Scan for the cell matching the given text and deliver its (x, y) coordinate at center. 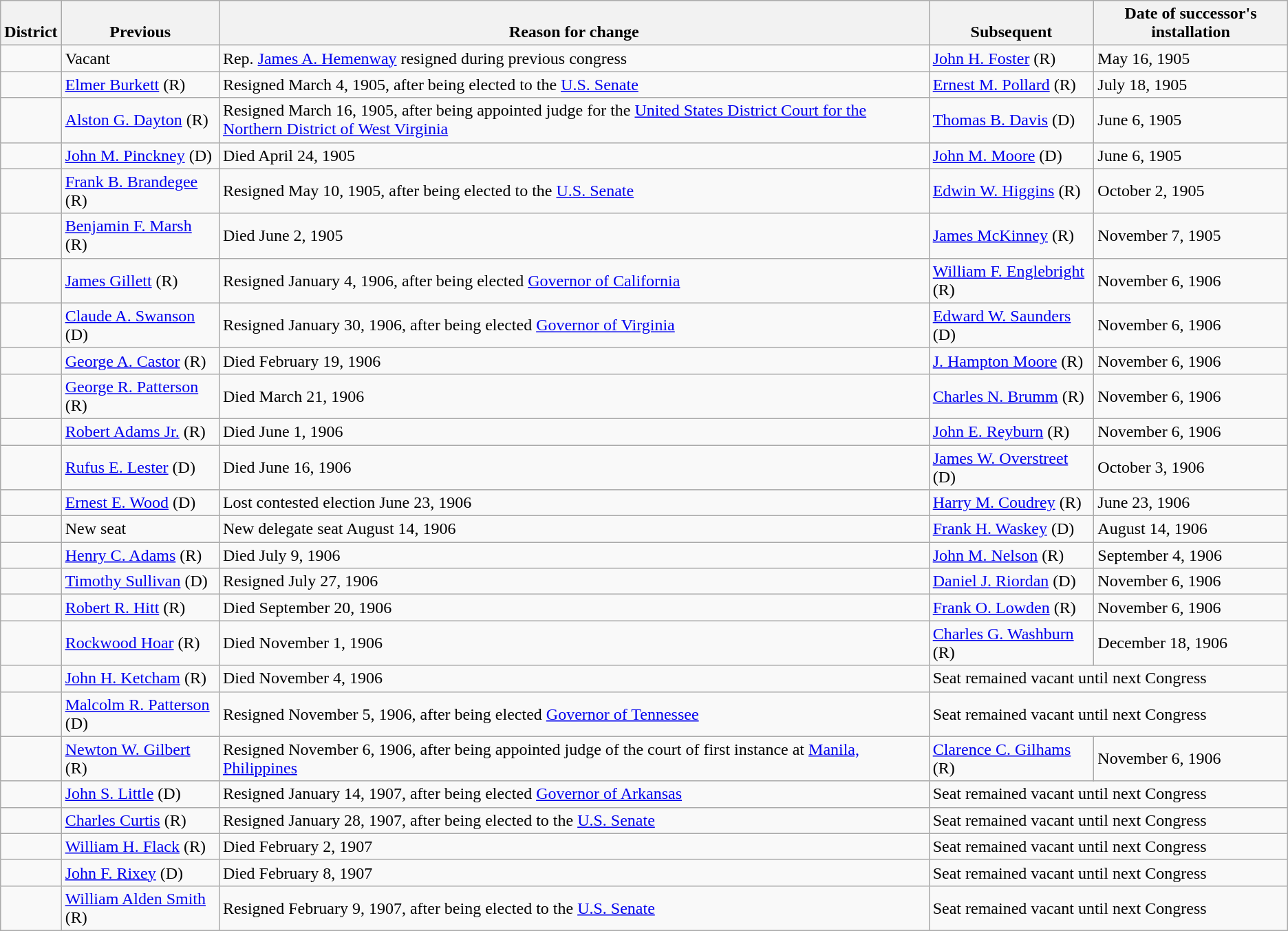
Resigned January 14, 1907, after being elected Governor of Arkansas (574, 794)
James McKinney (R) (1011, 235)
November 7, 1905 (1190, 235)
Rufus E. Lester (D) (140, 467)
October 2, 1905 (1190, 191)
J. Hampton Moore (R) (1011, 361)
James W. Overstreet (D) (1011, 467)
Edwin W. Higgins (R) (1011, 191)
October 3, 1906 (1190, 467)
John M. Moore (D) (1011, 156)
June 23, 1906 (1190, 503)
James Gillett (R) (140, 281)
Claude A. Swanson (D) (140, 325)
Timothy Sullivan (D) (140, 581)
Died June 1, 1906 (574, 431)
Resigned January 4, 1906, after being elected Governor of California (574, 281)
Alston G. Dayton (R) (140, 120)
George A. Castor (R) (140, 361)
Malcolm R. Patterson (D) (140, 714)
Frank B. Brandegee (R) (140, 191)
Resigned May 10, 1905, after being elected to the U.S. Senate (574, 191)
Newton W. Gilbert (R) (140, 758)
Lost contested election June 23, 1906 (574, 503)
Died February 8, 1907 (574, 873)
Robert R. Hitt (R) (140, 608)
Henry C. Adams (R) (140, 555)
Frank O. Lowden (R) (1011, 608)
Resigned January 28, 1907, after being elected to the U.S. Senate (574, 820)
Benjamin F. Marsh (R) (140, 235)
Resigned July 27, 1906 (574, 581)
Resigned November 6, 1906, after being appointed judge of the court of first instance at Manila, Philippines (574, 758)
Ernest M. Pollard (R) (1011, 85)
John E. Reyburn (R) (1011, 431)
Harry M. Coudrey (R) (1011, 503)
Resigned January 30, 1906, after being elected Governor of Virginia (574, 325)
New seat (140, 529)
Date of successor's installation (1190, 23)
Charles G. Washburn (R) (1011, 643)
Thomas B. Davis (D) (1011, 120)
Died June 2, 1905 (574, 235)
August 14, 1906 (1190, 529)
John S. Little (D) (140, 794)
Frank H. Waskey (D) (1011, 529)
Daniel J. Riordan (D) (1011, 581)
Died February 2, 1907 (574, 846)
George R. Patterson (R) (140, 396)
Charles N. Brumm (R) (1011, 396)
Subsequent (1011, 23)
Died February 19, 1906 (574, 361)
Died June 16, 1906 (574, 467)
Clarence C. Gilhams (R) (1011, 758)
John H. Foster (R) (1011, 58)
Robert Adams Jr. (R) (140, 431)
District (31, 23)
John F. Rixey (D) (140, 873)
Rep. James A. Hemenway resigned during previous congress (574, 58)
Resigned November 5, 1906, after being elected Governor of Tennessee (574, 714)
Died November 1, 1906 (574, 643)
Died November 4, 1906 (574, 678)
Charles Curtis (R) (140, 820)
Reason for change (574, 23)
Died July 9, 1906 (574, 555)
Resigned March 16, 1905, after being appointed judge for the United States District Court for the Northern District of West Virginia (574, 120)
Resigned March 4, 1905, after being elected to the U.S. Senate (574, 85)
Edward W. Saunders (D) (1011, 325)
September 4, 1906 (1190, 555)
New delegate seat August 14, 1906 (574, 529)
William H. Flack (R) (140, 846)
Previous (140, 23)
Elmer Burkett (R) (140, 85)
Ernest E. Wood (D) (140, 503)
William Alden Smith (R) (140, 908)
John H. Ketcham (R) (140, 678)
May 16, 1905 (1190, 58)
Died April 24, 1905 (574, 156)
John M. Nelson (R) (1011, 555)
Rockwood Hoar (R) (140, 643)
John M. Pinckney (D) (140, 156)
December 18, 1906 (1190, 643)
William F. Englebright (R) (1011, 281)
Died September 20, 1906 (574, 608)
Vacant (140, 58)
Resigned February 9, 1907, after being elected to the U.S. Senate (574, 908)
Died March 21, 1906 (574, 396)
July 18, 1905 (1190, 85)
